Return (x, y) of the center of cell containing provided text 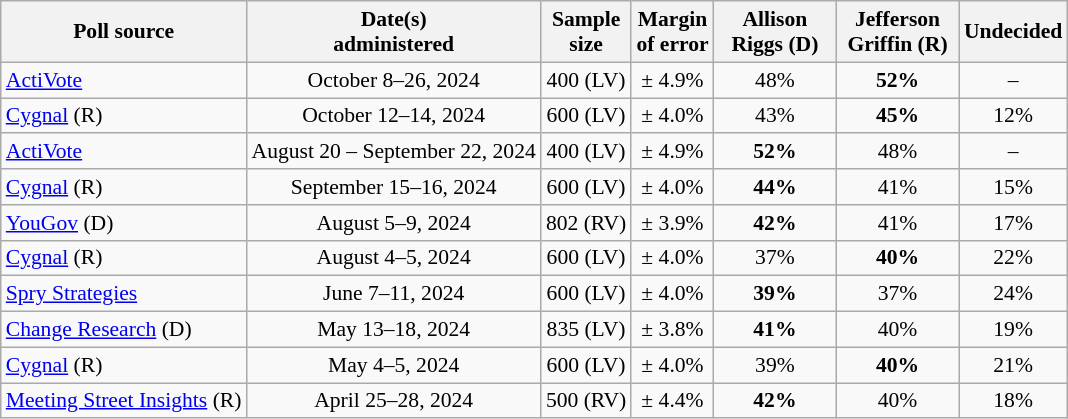
Date(s)administered (393, 32)
15% (1013, 187)
May 4–5, 2024 (393, 365)
21% (1013, 365)
June 7–11, 2024 (393, 294)
August 20 – September 22, 2024 (393, 152)
Marginof error (672, 32)
500 (RV) (586, 401)
Meeting Street Insights (R) (124, 401)
October 12–14, 2024 (393, 116)
17% (1013, 223)
± 4.4% (672, 401)
22% (1013, 258)
Samplesize (586, 32)
19% (1013, 330)
Poll source (124, 32)
April 25–28, 2024 (393, 401)
Spry Strategies (124, 294)
43% (776, 116)
24% (1013, 294)
± 3.8% (672, 330)
Undecided (1013, 32)
835 (LV) (586, 330)
18% (1013, 401)
45% (898, 116)
12% (1013, 116)
May 13–18, 2024 (393, 330)
October 8–26, 2024 (393, 80)
44% (776, 187)
JeffersonGriffin (R) (898, 32)
August 5–9, 2024 (393, 223)
802 (RV) (586, 223)
± 3.9% (672, 223)
Change Research (D) (124, 330)
AllisonRiggs (D) (776, 32)
YouGov (D) (124, 223)
August 4–5, 2024 (393, 258)
September 15–16, 2024 (393, 187)
